Determine the (X, Y) coordinate at the center of the cell enclosing the given text.  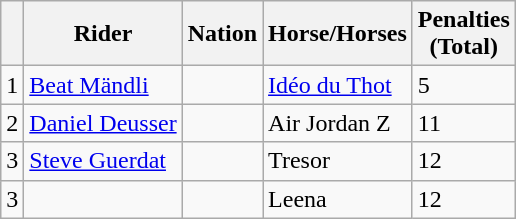
Air Jordan Z (338, 123)
2 (12, 123)
Leena (338, 199)
Idéo du Thot (338, 85)
Tresor (338, 161)
Rider (103, 34)
Nation (222, 34)
Beat Mändli (103, 85)
11 (464, 123)
Steve Guerdat (103, 161)
Daniel Deusser (103, 123)
1 (12, 85)
Penalties(Total) (464, 34)
5 (464, 85)
Horse/Horses (338, 34)
